Scan for the cell matching the given text and deliver its (x, y) coordinate at center. 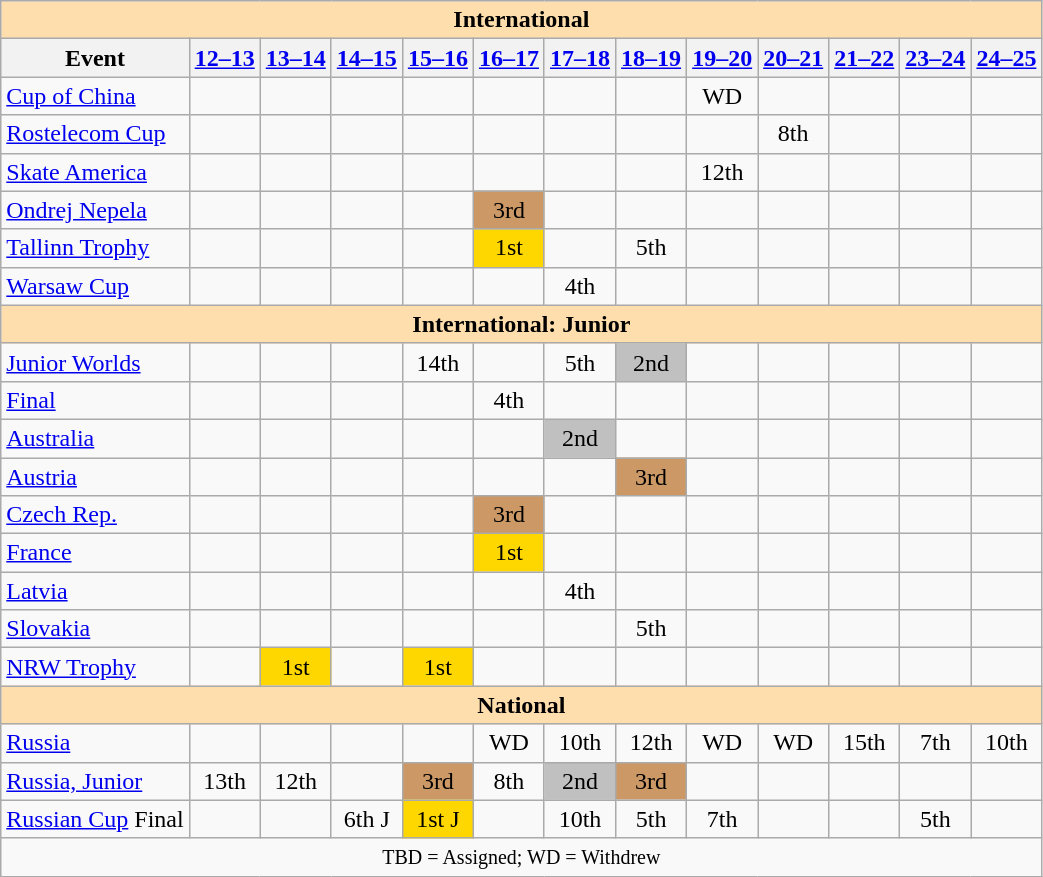
France (95, 553)
Russia, Junior (95, 781)
NRW Trophy (95, 667)
Skate America (95, 172)
13–14 (296, 58)
Australia (95, 438)
Czech Rep. (95, 515)
Rostelecom Cup (95, 134)
1st J (438, 819)
Final (95, 400)
16–17 (508, 58)
Warsaw Cup (95, 286)
14th (438, 362)
13th (224, 781)
14–15 (366, 58)
15–16 (438, 58)
Latvia (95, 591)
International: Junior (522, 324)
Russia (95, 743)
21–22 (864, 58)
TBD = Assigned; WD = Withdrew (522, 857)
Slovakia (95, 629)
6th J (366, 819)
19–20 (722, 58)
Austria (95, 477)
Tallinn Trophy (95, 248)
17–18 (580, 58)
20–21 (794, 58)
Cup of China (95, 96)
National (522, 705)
24–25 (1006, 58)
Ondrej Nepela (95, 210)
Russian Cup Final (95, 819)
18–19 (652, 58)
15th (864, 743)
International (522, 20)
23–24 (936, 58)
Junior Worlds (95, 362)
Event (95, 58)
12–13 (224, 58)
